Determine the [X, Y] coordinate at the center of the cell enclosing the given text.  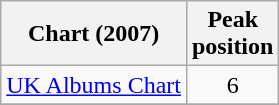
Chart (2007) [94, 34]
Peakposition [232, 34]
UK Albums Chart [94, 85]
6 [232, 85]
